Return the [X, Y] coordinate for the center point of the cell that contains the specified text.  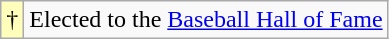
† [12, 20]
Elected to the Baseball Hall of Fame [206, 20]
